Find where the given text appears and provide that cell's center as (X, Y) coordinate. 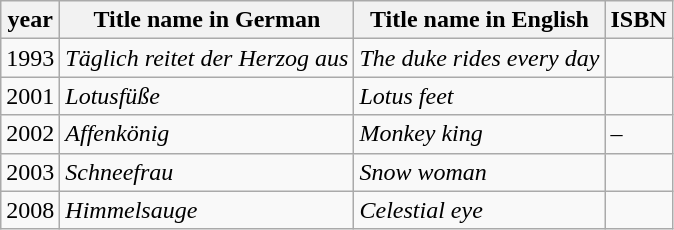
Täglich reitet der Herzog aus (207, 58)
2008 (30, 210)
Monkey king (480, 134)
Title name in German (207, 20)
Lotusfüße (207, 96)
ISBN (638, 20)
Snow woman (480, 172)
Title name in English (480, 20)
year (30, 20)
2002 (30, 134)
2003 (30, 172)
Celestial eye (480, 210)
Himmelsauge (207, 210)
2001 (30, 96)
Schneefrau (207, 172)
– (638, 134)
Lotus feet (480, 96)
1993 (30, 58)
The duke rides every day (480, 58)
Affenkönig (207, 134)
